For the text-containing cell, return its midpoint in [x, y] coordinate format. 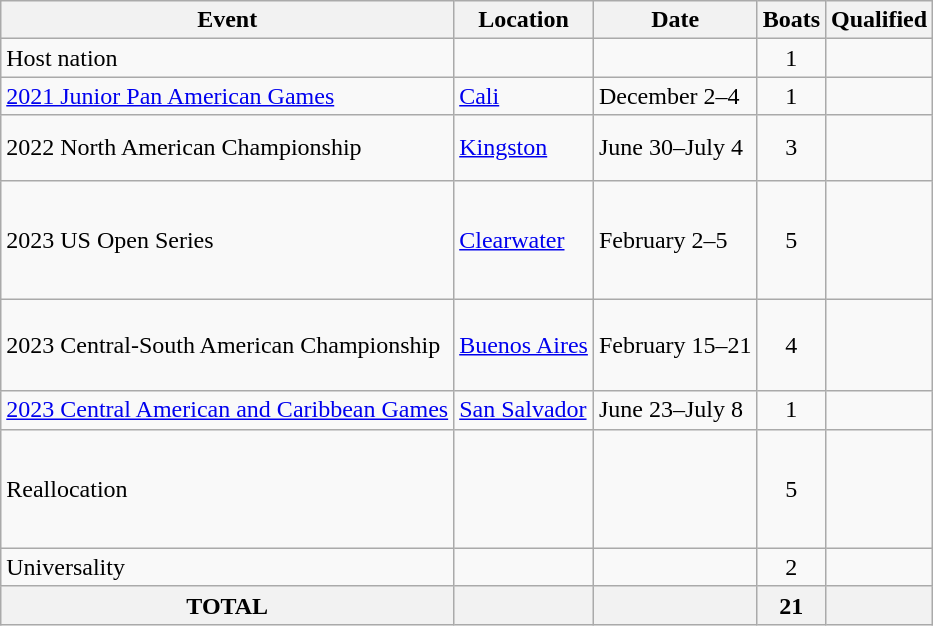
3 [791, 148]
Cali [524, 96]
Location [524, 20]
2023 Central American and Caribbean Games [228, 410]
June 23–July 8 [675, 410]
Boats [791, 20]
June 30–July 4 [675, 148]
Host nation [228, 58]
4 [791, 345]
Qualified [880, 20]
Event [228, 20]
Kingston [524, 148]
February 2–5 [675, 240]
Universality [228, 567]
21 [791, 605]
San Salvador [524, 410]
February 15–21 [675, 345]
Buenos Aires [524, 345]
TOTAL [228, 605]
2 [791, 567]
Reallocation [228, 488]
Clearwater [524, 240]
2023 Central-South American Championship [228, 345]
December 2–4 [675, 96]
Date [675, 20]
2021 Junior Pan American Games [228, 96]
2023 US Open Series [228, 240]
2022 North American Championship [228, 148]
